Capture the cell that displays the provided text and extract its [X, Y] central coordinate. 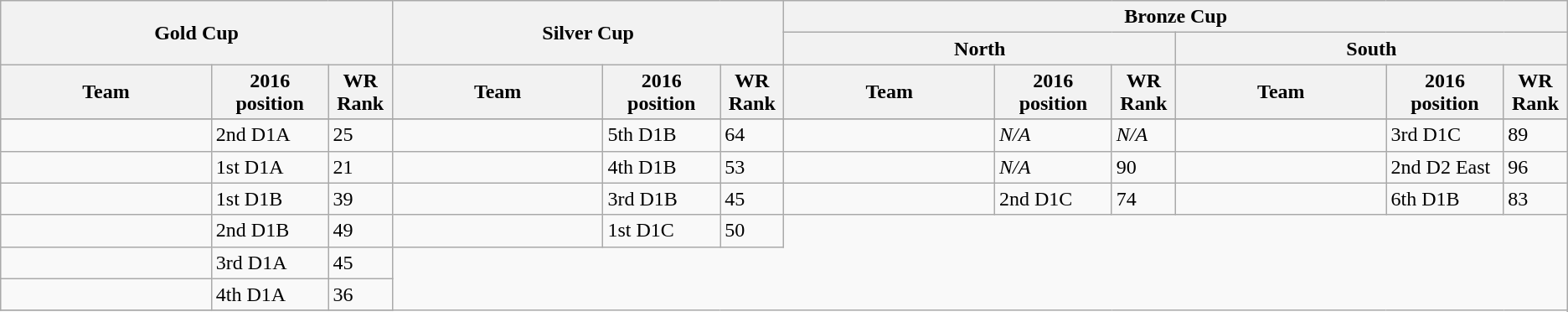
Bronze Cup [1176, 17]
Silver Cup [588, 33]
5th D1B [662, 135]
90 [1143, 167]
83 [1535, 199]
1st D1B [270, 199]
4th D1B [662, 167]
36 [360, 294]
64 [752, 135]
Gold Cup [197, 33]
North [980, 49]
2nd D1C [1053, 199]
2nd D1B [270, 231]
2nd D1A [270, 135]
53 [752, 167]
39 [360, 199]
4th D1A [270, 294]
96 [1535, 167]
3rd D1B [662, 199]
89 [1535, 135]
74 [1143, 199]
South [1372, 49]
25 [360, 135]
1st D1A [270, 167]
49 [360, 231]
1st D1C [662, 231]
21 [360, 167]
3rd D1C [1445, 135]
50 [752, 231]
6th D1B [1445, 199]
3rd D1A [270, 263]
2nd D2 East [1445, 167]
